From the cell containing the given text, extract its center point as (X, Y) coordinate. 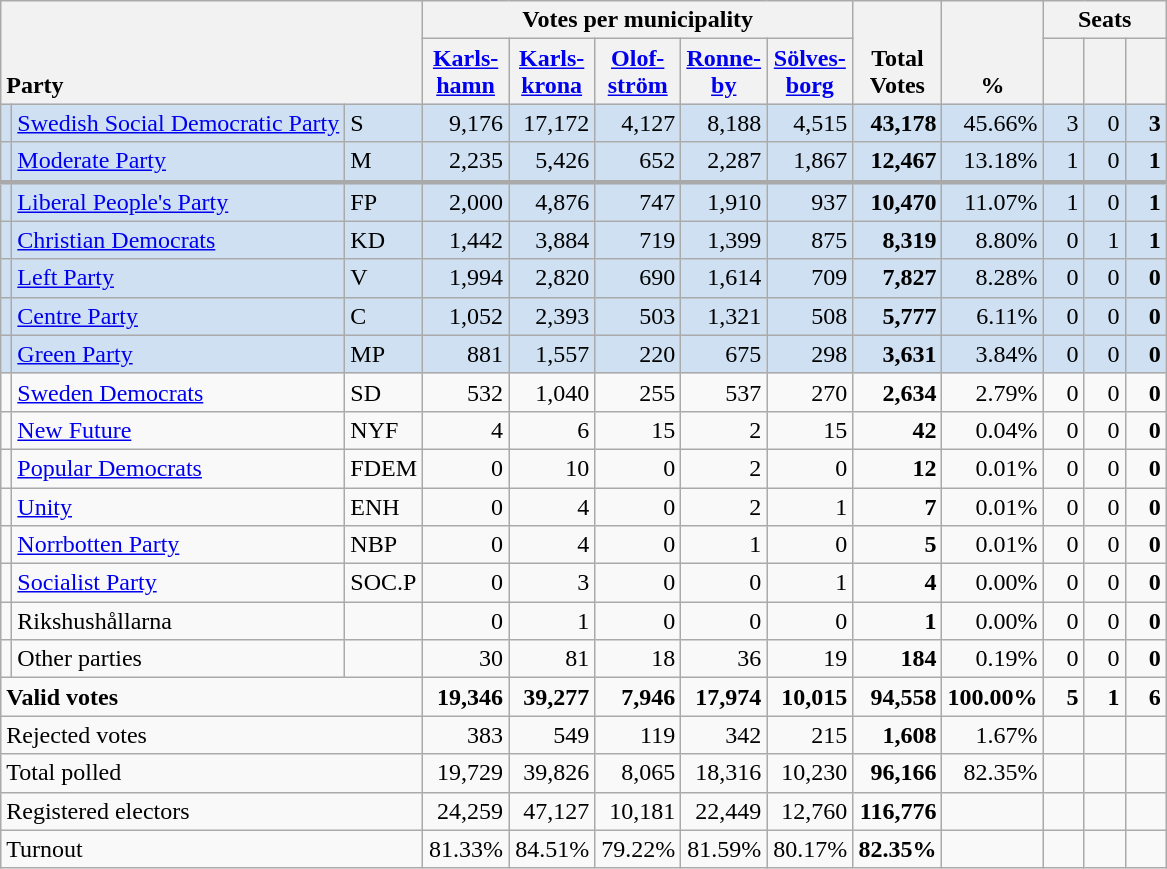
2,235 (466, 162)
NYF (384, 430)
FP (384, 202)
7,827 (898, 278)
119 (638, 735)
Christian Democrats (178, 240)
45.66% (992, 123)
7 (898, 507)
3,631 (898, 354)
5,426 (552, 162)
S (384, 123)
11.07% (992, 202)
MP (384, 354)
709 (810, 278)
2,820 (552, 278)
13.18% (992, 162)
184 (898, 659)
Sölves- borg (810, 72)
18,316 (724, 773)
675 (724, 354)
3.84% (992, 354)
1,052 (466, 316)
SD (384, 392)
2.79% (992, 392)
Olof- ström (638, 72)
8,319 (898, 240)
0.19% (992, 659)
New Future (178, 430)
4,876 (552, 202)
17,172 (552, 123)
42 (898, 430)
Socialist Party (178, 583)
6.11% (992, 316)
255 (638, 392)
96,166 (898, 773)
2,287 (724, 162)
690 (638, 278)
1,557 (552, 354)
8,188 (724, 123)
2,000 (466, 202)
Total Votes (898, 52)
116,776 (898, 811)
298 (810, 354)
2,634 (898, 392)
Centre Party (178, 316)
19 (810, 659)
Other parties (178, 659)
ENH (384, 507)
79.22% (638, 849)
8.80% (992, 240)
17,974 (724, 697)
8,065 (638, 773)
503 (638, 316)
3,884 (552, 240)
215 (810, 735)
FDEM (384, 468)
1,040 (552, 392)
Rikshushållarna (178, 621)
Ronne- by (724, 72)
V (384, 278)
508 (810, 316)
342 (724, 735)
937 (810, 202)
C (384, 316)
Sweden Democrats (178, 392)
1,442 (466, 240)
Liberal People's Party (178, 202)
19,346 (466, 697)
Karls- hamn (466, 72)
1,399 (724, 240)
Unity (178, 507)
4,127 (638, 123)
5,777 (898, 316)
100.00% (992, 697)
81.59% (724, 849)
KD (384, 240)
10,181 (638, 811)
270 (810, 392)
747 (638, 202)
84.51% (552, 849)
719 (638, 240)
1,994 (466, 278)
30 (466, 659)
12 (898, 468)
SOC.P (384, 583)
NBP (384, 545)
532 (466, 392)
1,910 (724, 202)
19,729 (466, 773)
Green Party (178, 354)
537 (724, 392)
Turnout (212, 849)
18 (638, 659)
1,608 (898, 735)
10,015 (810, 697)
Swedish Social Democratic Party (178, 123)
Left Party (178, 278)
549 (552, 735)
2,393 (552, 316)
Seats (1104, 20)
39,277 (552, 697)
10,470 (898, 202)
22,449 (724, 811)
94,558 (898, 697)
Votes per municipality (638, 20)
47,127 (552, 811)
12,760 (810, 811)
Norrbotten Party (178, 545)
10 (552, 468)
Party (212, 52)
1,321 (724, 316)
9,176 (466, 123)
1,867 (810, 162)
220 (638, 354)
80.17% (810, 849)
12,467 (898, 162)
875 (810, 240)
881 (466, 354)
Total polled (212, 773)
36 (724, 659)
Popular Democrats (178, 468)
81.33% (466, 849)
M (384, 162)
652 (638, 162)
Moderate Party (178, 162)
8.28% (992, 278)
10,230 (810, 773)
4,515 (810, 123)
Rejected votes (212, 735)
39,826 (552, 773)
Karls- krona (552, 72)
43,178 (898, 123)
Valid votes (212, 697)
81 (552, 659)
% (992, 52)
1,614 (724, 278)
7,946 (638, 697)
Registered electors (212, 811)
24,259 (466, 811)
0.04% (992, 430)
1.67% (992, 735)
383 (466, 735)
